From the cell containing the given text, extract its center point as [X, Y] coordinate. 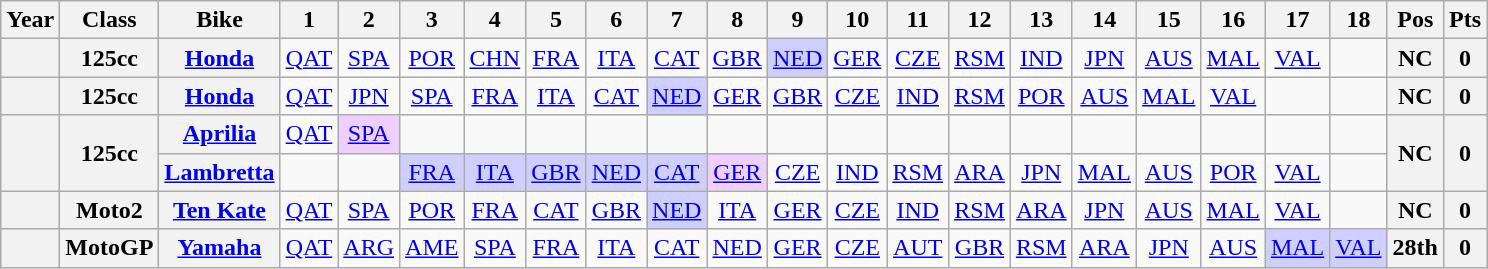
12 [980, 20]
10 [858, 20]
ARG [369, 248]
Pts [1464, 20]
8 [737, 20]
2 [369, 20]
6 [616, 20]
9 [797, 20]
CHN [495, 58]
Class [110, 20]
16 [1233, 20]
11 [918, 20]
7 [677, 20]
18 [1358, 20]
Year [30, 20]
Pos [1415, 20]
4 [495, 20]
17 [1297, 20]
Ten Kate [220, 210]
13 [1041, 20]
Aprilia [220, 134]
AUT [918, 248]
Yamaha [220, 248]
14 [1104, 20]
MotoGP [110, 248]
Bike [220, 20]
Lambretta [220, 172]
5 [556, 20]
15 [1169, 20]
1 [309, 20]
AME [432, 248]
28th [1415, 248]
Moto2 [110, 210]
3 [432, 20]
